Pinpoint the cell where the given text exists, returning its (x, y) midpoint coordinate. 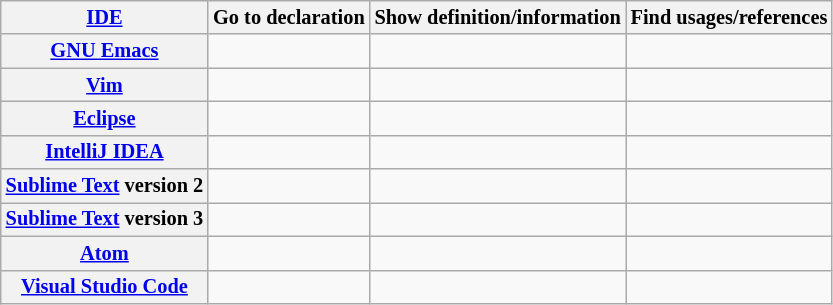
Find usages/references (730, 17)
Show definition/information (498, 17)
Eclipse (104, 118)
Go to declaration (288, 17)
Sublime Text version 3 (104, 219)
Sublime Text version 2 (104, 186)
Atom (104, 253)
IntelliJ IDEA (104, 152)
Visual Studio Code (104, 287)
GNU Emacs (104, 51)
IDE (104, 17)
Vim (104, 85)
